Capture the cell that displays the provided text and extract its [x, y] central coordinate. 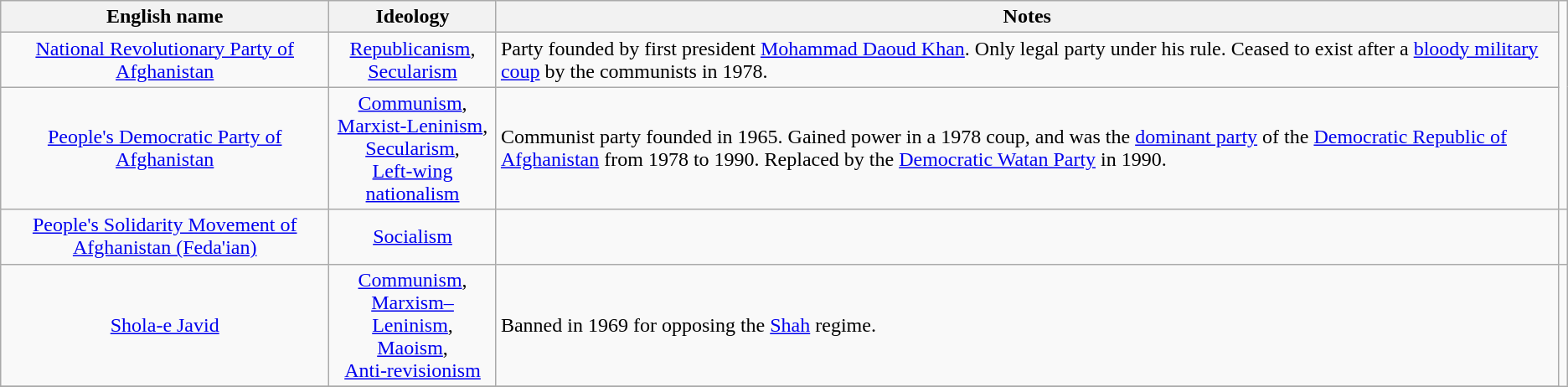
People's Democratic Party of Afghanistan [165, 148]
National Revolutionary Party of Afghanistan [165, 60]
Notes [1027, 17]
Communism,Marxist-Leninism,Secularism,Left-wing nationalism [413, 148]
Shola-e Javid [165, 325]
English name [165, 17]
People's Solidarity Movement of Afghanistan (Feda'ian) [165, 236]
Communism,Marxism–Leninism,Maoism,Anti-revisionism [413, 325]
Banned in 1969 for opposing the Shah regime. [1027, 325]
Ideology [413, 17]
Socialism [413, 236]
Republicanism,Secularism [413, 60]
